From the cell containing the given text, extract its center point as (x, y) coordinate. 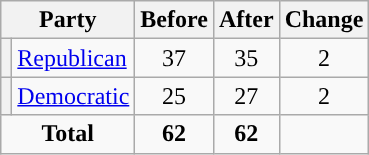
37 (174, 58)
Before (174, 20)
27 (246, 96)
35 (246, 58)
25 (174, 96)
After (246, 20)
Total (68, 134)
Party (68, 20)
Democratic (74, 96)
Change (324, 20)
Republican (74, 58)
